Provide the (x, y) coordinate of the cell's center where the given text is located.  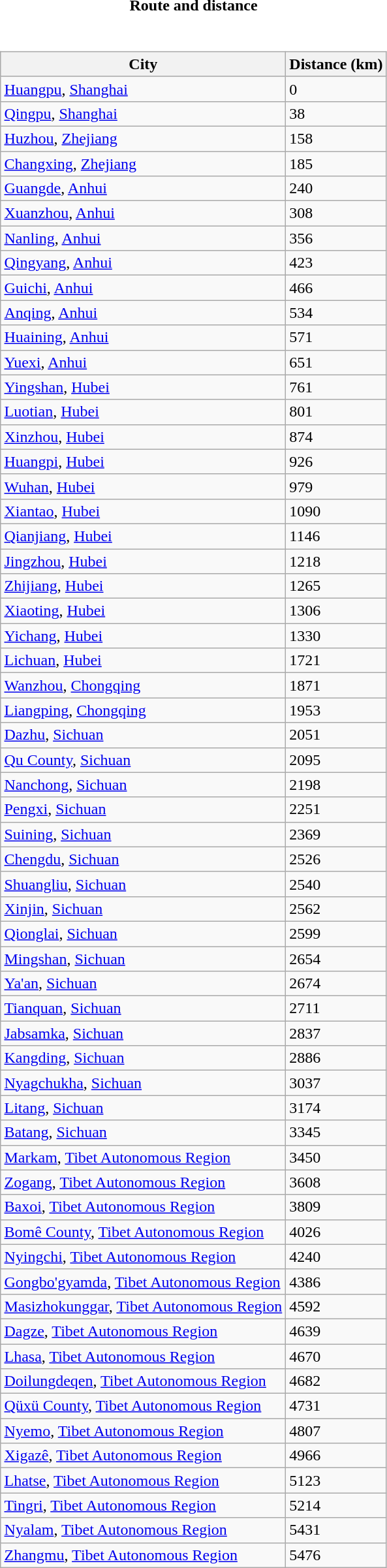
185 (336, 164)
Tingri, Tibet Autonomous Region (144, 1505)
Nanchong, Sichuan (144, 785)
Qu County, Sichuan (144, 760)
Shuangliu, Sichuan (144, 884)
Lhasa, Tibet Autonomous Region (144, 1356)
1871 (336, 685)
1330 (336, 636)
Nyalam, Tibet Autonomous Region (144, 1530)
Yingshan, Hubei (144, 387)
4731 (336, 1406)
Ya'an, Sichuan (144, 984)
Qingpu, Shanghai (144, 114)
Suining, Sichuan (144, 834)
926 (336, 462)
1721 (336, 661)
Distance (km) (336, 64)
2251 (336, 809)
Lichuan, Hubei (144, 661)
Nyemo, Tibet Autonomous Region (144, 1431)
Bomê County, Tibet Autonomous Region (144, 1232)
356 (336, 238)
2562 (336, 909)
Dazhu, Sichuan (144, 735)
2540 (336, 884)
Qionglai, Sichuan (144, 933)
801 (336, 412)
1306 (336, 611)
4807 (336, 1431)
Guichi, Anhui (144, 288)
3608 (336, 1182)
2095 (336, 760)
4639 (336, 1331)
Baxoi, Tibet Autonomous Region (144, 1207)
Huangpu, Shanghai (144, 89)
423 (336, 263)
1146 (336, 536)
Masizhokunggar, Tibet Autonomous Region (144, 1306)
Huaining, Anhui (144, 337)
Yuexi, Anhui (144, 362)
Batang, Sichuan (144, 1133)
1953 (336, 710)
5214 (336, 1505)
Markam, Tibet Autonomous Region (144, 1157)
City (144, 64)
0 (336, 89)
Nanling, Anhui (144, 238)
Xigazê, Tibet Autonomous Region (144, 1456)
Xinzhou, Hubei (144, 437)
4240 (336, 1257)
4670 (336, 1356)
Guangde, Anhui (144, 189)
2051 (336, 735)
4682 (336, 1381)
3037 (336, 1083)
2599 (336, 933)
Qingyang, Anhui (144, 263)
3450 (336, 1157)
Jabsamka, Sichuan (144, 1033)
Xinjin, Sichuan (144, 909)
466 (336, 288)
761 (336, 387)
Lhatse, Tibet Autonomous Region (144, 1481)
Xiantao, Hubei (144, 511)
651 (336, 362)
2886 (336, 1058)
3345 (336, 1133)
2654 (336, 959)
2837 (336, 1033)
Chengdu, Sichuan (144, 859)
Nyagchukha, Sichuan (144, 1083)
1218 (336, 561)
1265 (336, 586)
4026 (336, 1232)
Anqing, Anhui (144, 313)
Dagze, Tibet Autonomous Region (144, 1331)
308 (336, 213)
Xuanzhou, Anhui (144, 213)
534 (336, 313)
874 (336, 437)
Doilungdeqen, Tibet Autonomous Region (144, 1381)
5123 (336, 1481)
Wuhan, Hubei (144, 486)
2711 (336, 1009)
Huzhou, Zhejiang (144, 138)
Zhijiang, Hubei (144, 586)
2526 (336, 859)
Pengxi, Sichuan (144, 809)
Gongbo'gyamda, Tibet Autonomous Region (144, 1281)
4966 (336, 1456)
571 (336, 337)
979 (336, 486)
Litang, Sichuan (144, 1108)
3809 (336, 1207)
Mingshan, Sichuan (144, 959)
Changxing, Zhejiang (144, 164)
Tianquan, Sichuan (144, 1009)
Nyingchi, Tibet Autonomous Region (144, 1257)
2369 (336, 834)
Huangpi, Hubei (144, 462)
Yichang, Hubei (144, 636)
Jingzhou, Hubei (144, 561)
Zogang, Tibet Autonomous Region (144, 1182)
Zhangmu, Tibet Autonomous Region (144, 1555)
Qüxü County, Tibet Autonomous Region (144, 1406)
5431 (336, 1530)
240 (336, 189)
Luotian, Hubei (144, 412)
2198 (336, 785)
4592 (336, 1306)
Wanzhou, Chongqing (144, 685)
5476 (336, 1555)
Kangding, Sichuan (144, 1058)
Xiaoting, Hubei (144, 611)
4386 (336, 1281)
Qianjiang, Hubei (144, 536)
3174 (336, 1108)
158 (336, 138)
Liangping, Chongqing (144, 710)
2674 (336, 984)
38 (336, 114)
1090 (336, 511)
